Capture the cell that displays the provided text and extract its [x, y] central coordinate. 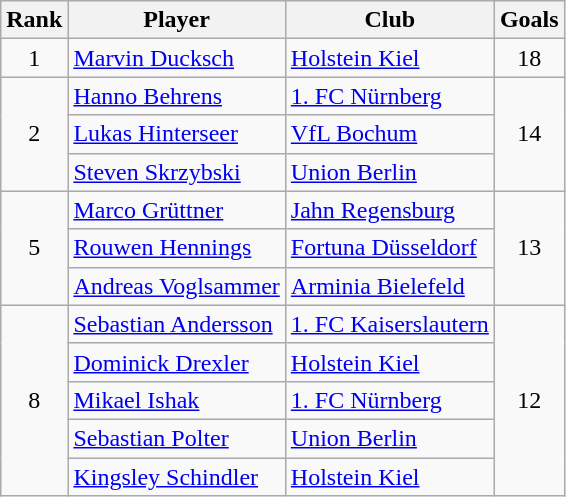
Lukas Hinterseer [176, 134]
Rouwen Hennings [176, 248]
13 [529, 248]
1 [34, 58]
Arminia Bielefeld [390, 286]
Andreas Voglsammer [176, 286]
Fortuna Düsseldorf [390, 248]
Player [176, 20]
1. FC Kaiserslautern [390, 324]
14 [529, 134]
2 [34, 134]
Sebastian Andersson [176, 324]
Marvin Ducksch [176, 58]
Hanno Behrens [176, 96]
Mikael Ishak [176, 400]
5 [34, 248]
Club [390, 20]
Steven Skrzybski [176, 172]
12 [529, 400]
Marco Grüttner [176, 210]
Goals [529, 20]
Dominick Drexler [176, 362]
18 [529, 58]
Jahn Regensburg [390, 210]
Sebastian Polter [176, 438]
VfL Bochum [390, 134]
Kingsley Schindler [176, 477]
Rank [34, 20]
8 [34, 400]
